Capture the cell that displays the provided text and extract its [X, Y] central coordinate. 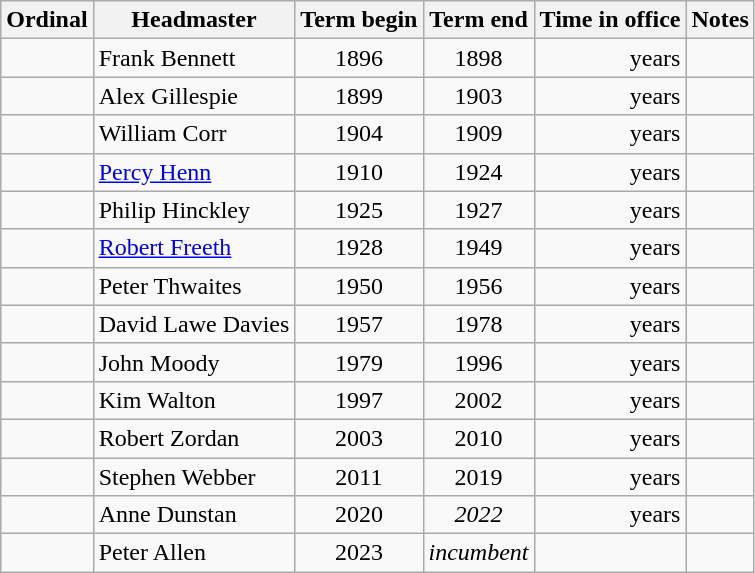
Robert Freeth [194, 248]
Peter Thwaites [194, 286]
Peter Allen [194, 553]
1903 [478, 96]
Ordinal [47, 20]
Percy Henn [194, 172]
Alex Gillespie [194, 96]
2011 [359, 477]
1898 [478, 58]
1909 [478, 134]
1910 [359, 172]
1928 [359, 248]
1997 [359, 400]
Kim Walton [194, 400]
David Lawe Davies [194, 324]
Anne Dunstan [194, 515]
Term end [478, 20]
1896 [359, 58]
1925 [359, 210]
Philip Hinckley [194, 210]
1927 [478, 210]
incumbent [478, 553]
2010 [478, 438]
2003 [359, 438]
1899 [359, 96]
2022 [478, 515]
Time in office [610, 20]
Robert Zordan [194, 438]
Headmaster [194, 20]
2019 [478, 477]
1978 [478, 324]
1904 [359, 134]
1956 [478, 286]
1924 [478, 172]
Term begin [359, 20]
1996 [478, 362]
Stephen Webber [194, 477]
William Corr [194, 134]
2020 [359, 515]
Frank Bennett [194, 58]
1957 [359, 324]
1979 [359, 362]
2023 [359, 553]
Notes [720, 20]
1950 [359, 286]
John Moody [194, 362]
2002 [478, 400]
1949 [478, 248]
